Capture the cell that displays the provided text and extract its (X, Y) central coordinate. 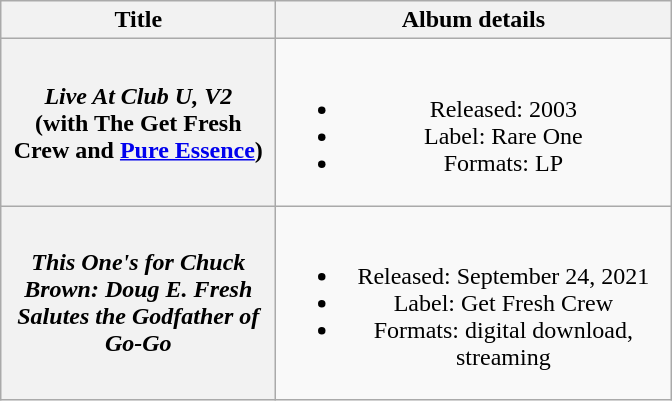
This One's for Chuck Brown: Doug E. Fresh Salutes the Godfather of Go-Go (138, 303)
Album details (474, 20)
Released: September 24, 2021Label: Get Fresh CrewFormats: digital download, streaming (474, 303)
Released: 2003Label: Rare OneFormats: LP (474, 122)
Title (138, 20)
Live At Club U, V2(with The Get Fresh Crew and Pure Essence) (138, 122)
